Identify which cell holds the provided text, then report its [X, Y] central coordinate. 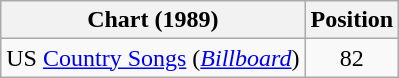
Chart (1989) [153, 20]
82 [352, 58]
US Country Songs (Billboard) [153, 58]
Position [352, 20]
